Find where the given text appears and provide that cell's center as [X, Y] coordinate. 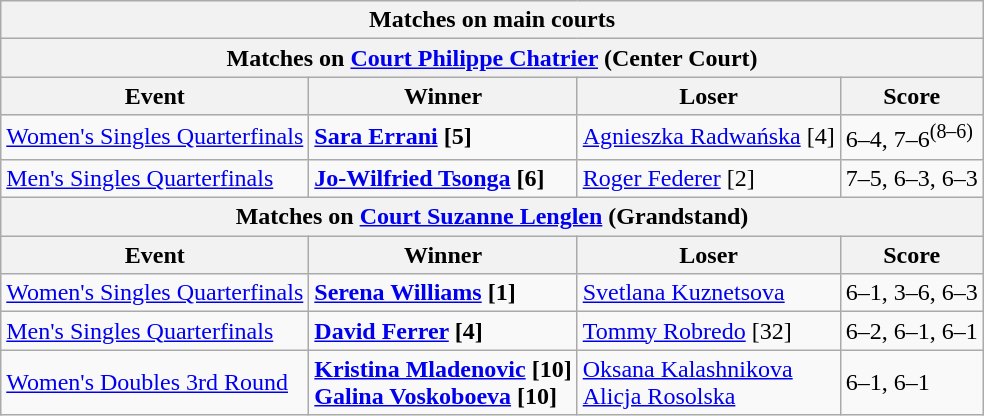
Kristina Mladenovic [10] Galina Voskoboeva [10] [443, 382]
6–2, 6–1, 6–1 [912, 331]
Sara Errani [5] [443, 138]
Oksana Kalashnikova Alicja Rosolska [708, 382]
Roger Federer [2] [708, 178]
Women's Doubles 3rd Round [155, 382]
6–1, 6–1 [912, 382]
David Ferrer [4] [443, 331]
6–4, 7–6(8–6) [912, 138]
Matches on main courts [492, 20]
Agnieszka Radwańska [4] [708, 138]
Tommy Robredo [32] [708, 331]
6–1, 3–6, 6–3 [912, 293]
Jo-Wilfried Tsonga [6] [443, 178]
Matches on Court Philippe Chatrier (Center Court) [492, 58]
Matches on Court Suzanne Lenglen (Grandstand) [492, 217]
7–5, 6–3, 6–3 [912, 178]
Svetlana Kuznetsova [708, 293]
Serena Williams [1] [443, 293]
